Detect which cell encompasses the target text, then output its (x, y) center coordinate. 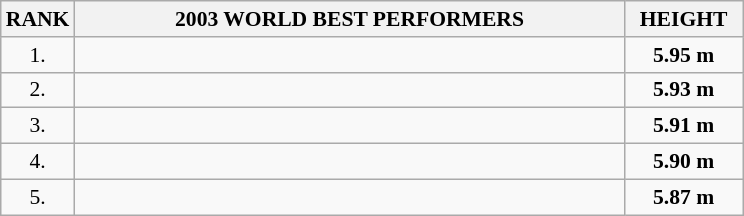
RANK (38, 19)
1. (38, 55)
5.91 m (684, 126)
2. (38, 90)
5.93 m (684, 90)
HEIGHT (684, 19)
2003 WORLD BEST PERFORMERS (349, 19)
5.95 m (684, 55)
5. (38, 197)
3. (38, 126)
5.87 m (684, 197)
4. (38, 162)
5.90 m (684, 162)
